Locate the cell with the specified text and output its (x, y) center coordinate. 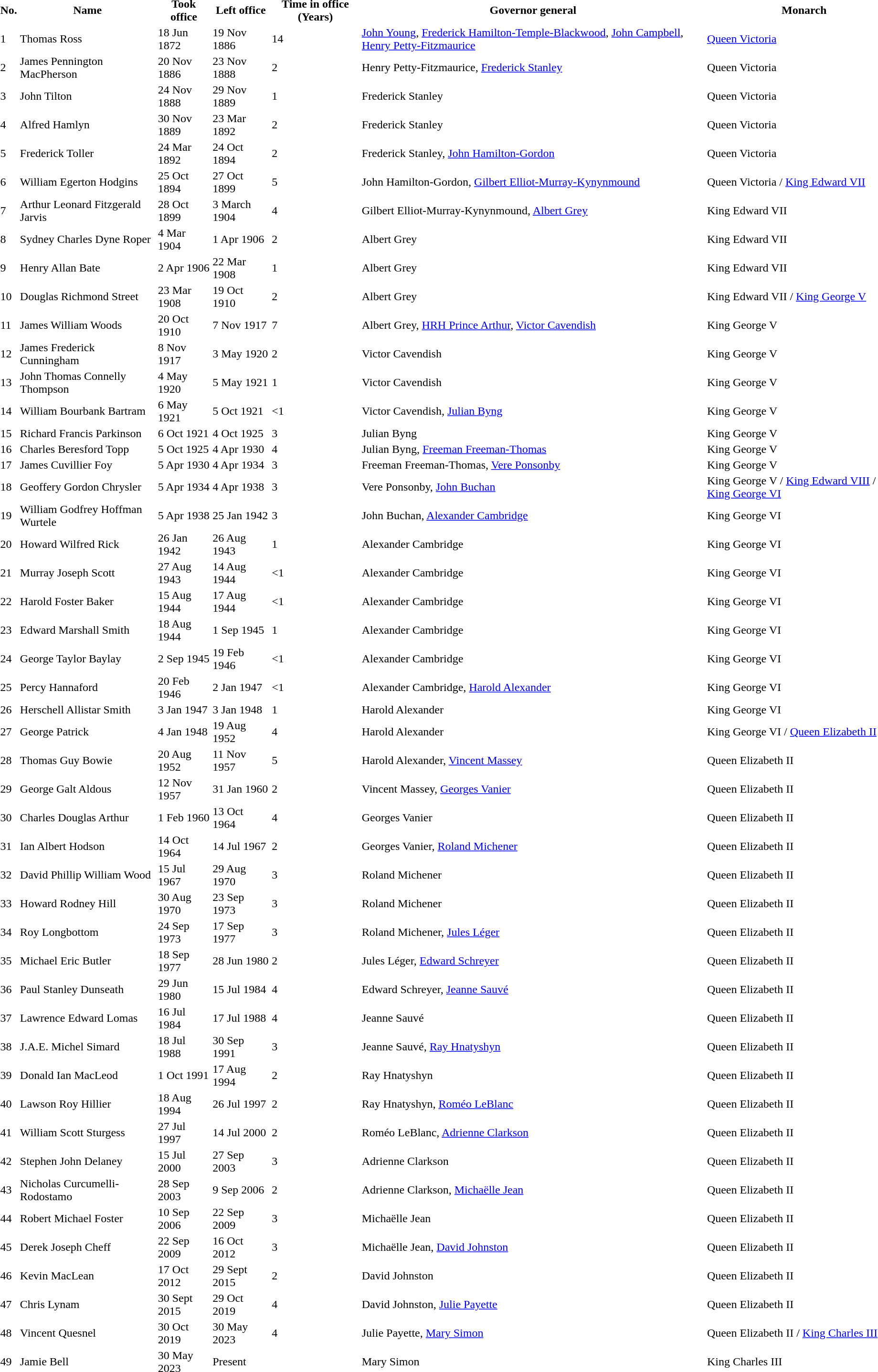
Geoffery Gordon Chrysler (87, 487)
30 Nov 1889 (183, 125)
Albert Grey, HRH Prince Arthur, Victor Cavendish (533, 325)
Harold Foster Baker (87, 601)
Howard Wilfred Rick (87, 544)
1 Feb 1960 (183, 818)
5 Apr 1934 (183, 487)
6 May 1921 (183, 411)
24 Sep 1973 (183, 932)
William Godfrey Hoffman Wurtele (87, 515)
Freeman Freeman-Thomas, Vere Ponsonby (533, 465)
Michael Eric Butler (87, 961)
Donald Ian MacLeod (87, 1076)
29 Jun 1980 (183, 990)
Victor Cavendish, Julian Byng (533, 411)
14 Oct 1964 (183, 847)
Adrienne Clarkson, Michaëlle Jean (533, 1190)
David Phillip William Wood (87, 875)
4 Jan 1948 (183, 732)
Edward Marshall Smith (87, 630)
George Taylor Baylay (87, 659)
James Cuvillier Foy (87, 465)
27 Jul 1997 (183, 1133)
16 Oct 2012 (241, 1247)
28 Oct 1899 (183, 211)
5 Apr 1930 (183, 465)
William Egerton Hodgins (87, 182)
Roy Longbottom (87, 932)
1 Sep 1945 (241, 630)
George Patrick (87, 732)
Lawrence Edward Lomas (87, 1018)
J.A.E. Michel Simard (87, 1047)
25 Jan 1942 (241, 515)
Frederick Stanley, John Hamilton-Gordon (533, 154)
15 Aug 1944 (183, 601)
Edward Schreyer, Jeanne Sauvé (533, 990)
20 Nov 1886 (183, 68)
23 Mar 1908 (183, 297)
Howard Rodney Hill (87, 904)
4 Apr 1938 (241, 487)
17 Sep 1977 (241, 932)
William Bourbank Bartram (87, 411)
9 Sep 2006 (241, 1190)
3 Jan 1947 (183, 710)
12 Nov 1957 (183, 789)
James Frederick Cunningham (87, 354)
18 Sep 1977 (183, 961)
16 Jul 1984 (183, 1018)
7 (315, 325)
Henry Petty-Fitzmaurice, Frederick Stanley (533, 68)
13 Oct 1964 (241, 818)
8 Nov 1917 (183, 354)
Vincent Massey, Georges Vanier (533, 789)
22 Mar 1908 (241, 268)
Gilbert Elliot-Murray-Kynynmound, Albert Grey (533, 211)
Ian Albert Hodson (87, 847)
14 (315, 39)
Richard Francis Parkinson (87, 433)
24 Mar 1892 (183, 154)
Kevin MacLean (87, 1276)
29 Nov 1889 (241, 96)
Adrienne Clarkson (533, 1162)
Thomas Ross (87, 39)
14 Jul 2000 (241, 1133)
Ray Hnatyshyn, Roméo LeBlanc (533, 1104)
29 Aug 1970 (241, 875)
19 Feb 1946 (241, 659)
Vere Ponsonby, John Buchan (533, 487)
17 Jul 1988 (241, 1018)
18 Aug 1944 (183, 630)
Jeanne Sauvé, Ray Hnatyshyn (533, 1047)
28 Sep 2003 (183, 1190)
Thomas Guy Bowie (87, 761)
18 Aug 1994 (183, 1104)
4 Apr 1930 (241, 449)
Lawson Roy Hillier (87, 1104)
15 Jul 1984 (241, 990)
John Buchan, Alexander Cambridge (533, 515)
Herschell Allistar Smith (87, 710)
Charles Douglas Arthur (87, 818)
2 Jan 1947 (241, 687)
27 Aug 1943 (183, 573)
27 Oct 1899 (241, 182)
4 May 1920 (183, 383)
14 Jul 1967 (241, 847)
20 Oct 1910 (183, 325)
Stephen John Delaney (87, 1162)
2 Sep 1945 (183, 659)
Michaëlle Jean, David Johnston (533, 1247)
10 Sep 2006 (183, 1219)
Roméo LeBlanc, Adrienne Clarkson (533, 1133)
David Johnston (533, 1276)
Roland Michener, Jules Léger (533, 932)
26 Jul 1997 (241, 1104)
5 Oct 1921 (241, 411)
20 Aug 1952 (183, 761)
30 Oct 2019 (183, 1333)
29 Oct 2019 (241, 1305)
John Hamilton-Gordon, Gilbert Elliot-Murray-Kynynmound (533, 182)
19 Oct 1910 (241, 297)
Alexander Cambridge, Harold Alexander (533, 687)
James Pennington MacPherson (87, 68)
Charles Beresford Topp (87, 449)
5 May 1921 (241, 383)
18 Jul 1988 (183, 1047)
Julie Payette, Mary Simon (533, 1333)
James William Woods (87, 325)
Julian Byng, Freeman Freeman-Thomas (533, 449)
23 Nov 1888 (241, 68)
Ray Hnatyshyn (533, 1076)
1 Oct 1991 (183, 1076)
27 Sep 2003 (241, 1162)
30 Aug 1970 (183, 904)
Paul Stanley Dunseath (87, 990)
Derek Joseph Cheff (87, 1247)
4 Oct 1925 (241, 433)
David Johnston, Julie Payette (533, 1305)
26 Jan 1942 (183, 544)
28 Jun 1980 (241, 961)
19 Nov 1886 (241, 39)
17 Aug 1944 (241, 601)
Henry Allan Bate (87, 268)
4 Apr 1934 (241, 465)
11 Nov 1957 (241, 761)
24 Nov 1888 (183, 96)
30 Sep 1991 (241, 1047)
Douglas Richmond Street (87, 297)
24 Oct 1894 (241, 154)
30 Sept 2015 (183, 1305)
31 Jan 1960 (241, 789)
17 Aug 1994 (241, 1076)
5 Oct 1925 (183, 449)
Julian Byng (533, 433)
William Scott Sturgess (87, 1133)
3 March 1904 (241, 211)
George Galt Aldous (87, 789)
5 Apr 1938 (183, 515)
29 Sept 2015 (241, 1276)
Georges Vanier, Roland Michener (533, 847)
25 Oct 1894 (183, 182)
Georges Vanier (533, 818)
23 Sep 1973 (241, 904)
John Young, Frederick Hamilton-Temple-Blackwood, John Campbell, Henry Petty-Fitzmaurice (533, 39)
Harold Alexander, Vincent Massey (533, 761)
6 Oct 1921 (183, 433)
26 Aug 1943 (241, 544)
Frederick Toller (87, 154)
Nicholas Curcumelli-Rodostamo (87, 1190)
Chris Lynam (87, 1305)
4 Mar 1904 (183, 240)
2 Apr 1906 (183, 268)
3 Jan 1948 (241, 710)
Michaëlle Jean (533, 1219)
19 Aug 1952 (241, 732)
30 May2023 (241, 1333)
Robert Michael Foster (87, 1219)
18 Jun 1872 (183, 39)
14 Aug 1944 (241, 573)
Murray Joseph Scott (87, 573)
Jules Léger, Edward Schreyer (533, 961)
23 Mar 1892 (241, 125)
Alfred Hamlyn (87, 125)
20 Feb 1946 (183, 687)
John Thomas Connelly Thompson (87, 383)
1 Apr 1906 (241, 240)
Percy Hannaford (87, 687)
15 Jul 2000 (183, 1162)
7 Nov 1917 (241, 325)
Jeanne Sauvé (533, 1018)
3 May 1920 (241, 354)
17 Oct 2012 (183, 1276)
Sydney Charles Dyne Roper (87, 240)
Vincent Quesnel (87, 1333)
15 Jul 1967 (183, 875)
Arthur Leonard Fitzgerald Jarvis (87, 211)
John Tilton (87, 96)
